Locate the cell with the specified text and output its [X, Y] center coordinate. 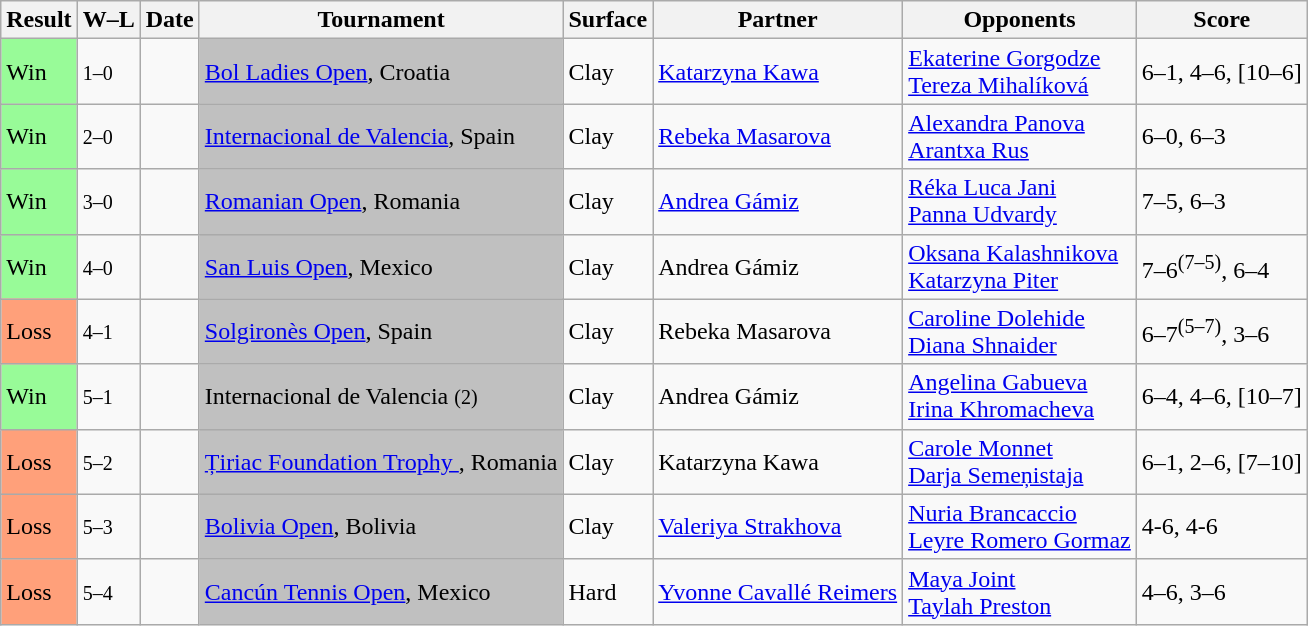
Țiriac Foundation Trophy , Romania [381, 462]
Partner [778, 20]
Ekaterine Gorgodze Tereza Mihalíková [1020, 72]
6–1, 2–6, [7–10] [1222, 462]
2–0 [108, 136]
Hard [608, 592]
4–0 [108, 266]
Surface [608, 20]
Maya Joint Taylah Preston [1020, 592]
Date [170, 20]
Carole Monnet Darja Semeņistaja [1020, 462]
6–1, 4–6, [10–6] [1222, 72]
W–L [108, 20]
7–6(7–5), 6–4 [1222, 266]
6–4, 4–6, [10–7] [1222, 396]
Yvonne Cavallé Reimers [778, 592]
3–0 [108, 202]
Alexandra Panova Arantxa Rus [1020, 136]
Opponents [1020, 20]
Angelina Gabueva Irina Khromacheva [1020, 396]
6–0, 6–3 [1222, 136]
Score [1222, 20]
San Luis Open, Mexico [381, 266]
Tournament [381, 20]
5–4 [108, 592]
Nuria Brancaccio Leyre Romero Gormaz [1020, 526]
Result [39, 20]
5–2 [108, 462]
Bol Ladies Open, Croatia [381, 72]
7–5, 6–3 [1222, 202]
4-6, 4-6 [1222, 526]
Valeriya Strakhova [778, 526]
Caroline Dolehide Diana Shnaider [1020, 332]
Bolivia Open, Bolivia [381, 526]
5–1 [108, 396]
4–1 [108, 332]
4–6, 3–6 [1222, 592]
1–0 [108, 72]
Oksana Kalashnikova Katarzyna Piter [1020, 266]
5–3 [108, 526]
Internacional de Valencia, Spain [381, 136]
Cancún Tennis Open, Mexico [381, 592]
Solgironès Open, Spain [381, 332]
6–7(5–7), 3–6 [1222, 332]
Romanian Open, Romania [381, 202]
Réka Luca Jani Panna Udvardy [1020, 202]
Internacional de Valencia (2) [381, 396]
